Search for the cell housing the specified text and yield its (x, y) center coordinate. 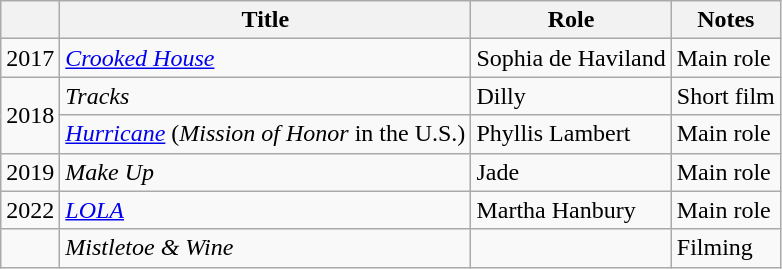
Jade (571, 172)
Dilly (571, 96)
Short film (726, 96)
LOLA (266, 210)
Filming (726, 248)
Notes (726, 20)
Mistletoe & Wine (266, 248)
2017 (30, 58)
Sophia de Haviland (571, 58)
Tracks (266, 96)
Make Up (266, 172)
2022 (30, 210)
Crooked House (266, 58)
Title (266, 20)
Role (571, 20)
Martha Hanbury (571, 210)
Phyllis Lambert (571, 134)
2019 (30, 172)
2018 (30, 115)
Hurricane (Mission of Honor in the U.S.) (266, 134)
